Provide the [x, y] coordinate of the cell's center where the given text is located.  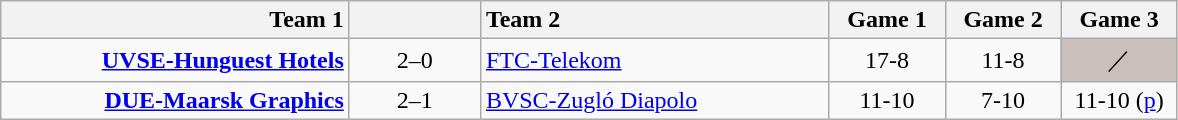
BVSC-Zugló Diapolo [654, 100]
11-10 [887, 100]
Game 2 [1003, 20]
11-10 (p) [1119, 100]
2–1 [414, 100]
2–0 [414, 60]
FTC-Telekom [654, 60]
Game 3 [1119, 20]
Game 1 [887, 20]
Team 2 [654, 20]
11-8 [1003, 60]
7-10 [1003, 100]
Team 1 [176, 20]
／ [1119, 60]
DUE-Maarsk Graphics [176, 100]
17-8 [887, 60]
UVSE-Hunguest Hotels [176, 60]
